Identify which cell holds the provided text, then report its (x, y) central coordinate. 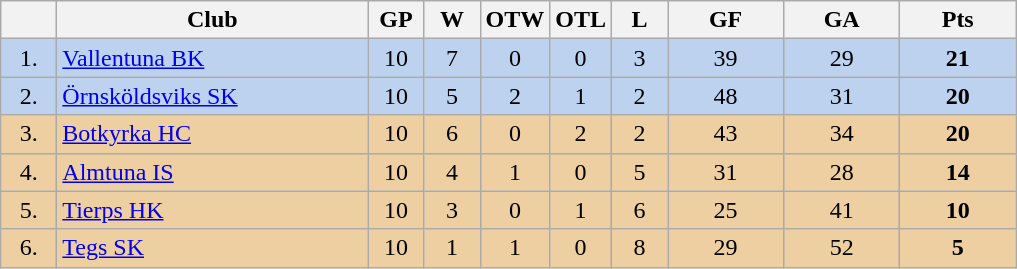
5. (29, 210)
Örnsköldsviks SK (212, 96)
L (640, 20)
Pts (958, 20)
GF (726, 20)
Botkyrka HC (212, 134)
2. (29, 96)
41 (842, 210)
Tegs SK (212, 248)
25 (726, 210)
OTW (515, 20)
21 (958, 58)
3. (29, 134)
Vallentuna BK (212, 58)
Tierps HK (212, 210)
Almtuna IS (212, 172)
Club (212, 20)
OTL (581, 20)
14 (958, 172)
8 (640, 248)
W (452, 20)
4 (452, 172)
7 (452, 58)
4. (29, 172)
52 (842, 248)
GA (842, 20)
28 (842, 172)
43 (726, 134)
GP (396, 20)
39 (726, 58)
6. (29, 248)
34 (842, 134)
1. (29, 58)
48 (726, 96)
